For the text-containing cell, return its midpoint in (X, Y) coordinate format. 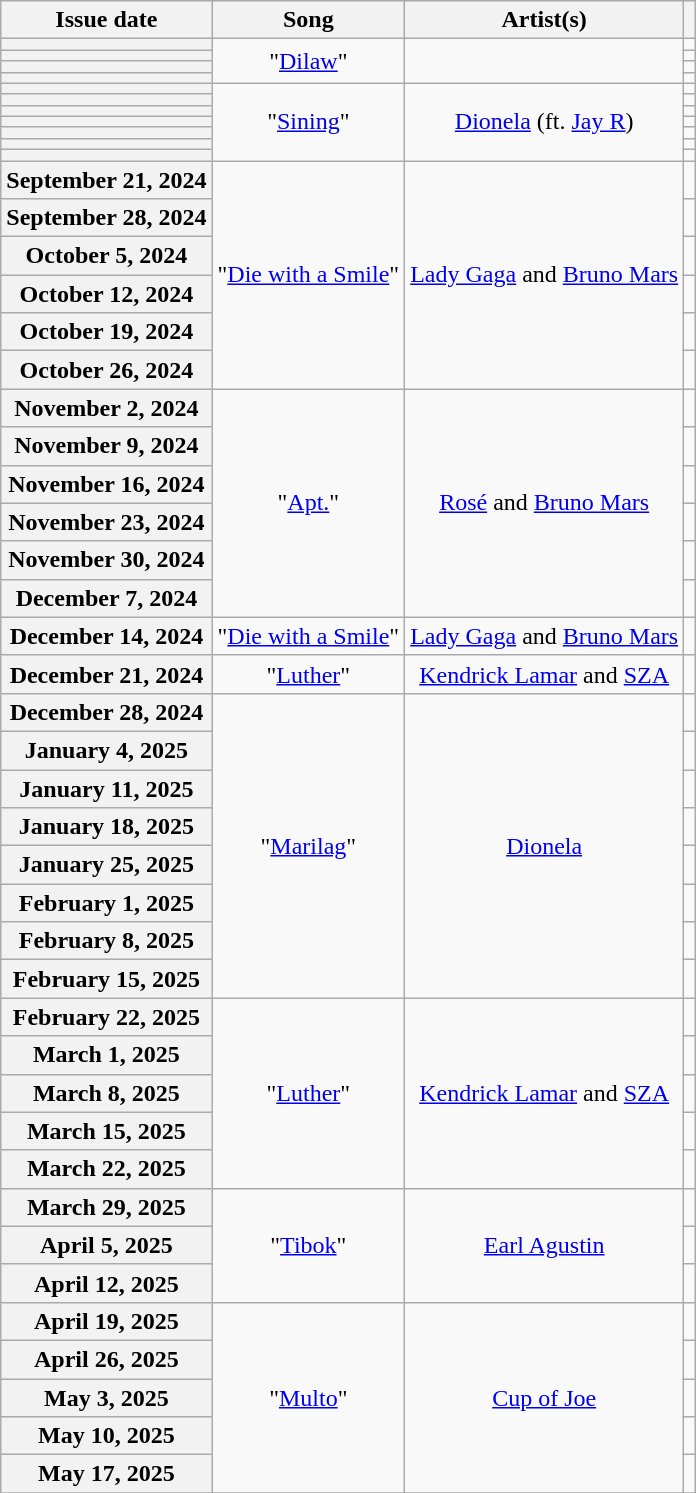
December 7, 2024 (106, 598)
May 17, 2025 (106, 1474)
December 14, 2024 (106, 636)
November 16, 2024 (106, 484)
Earl Agustin (544, 1245)
"Multo" (308, 1397)
"Dilaw" (308, 61)
January 4, 2025 (106, 750)
Artist(s) (544, 20)
Cup of Joe (544, 1397)
November 23, 2024 (106, 522)
Dionela (544, 845)
Song (308, 20)
April 5, 2025 (106, 1245)
January 18, 2025 (106, 827)
April 26, 2025 (106, 1359)
February 22, 2025 (106, 1017)
May 3, 2025 (106, 1397)
"Apt." (308, 503)
September 21, 2024 (106, 179)
January 25, 2025 (106, 865)
March 22, 2025 (106, 1169)
Rosé and Bruno Mars (544, 503)
December 28, 2024 (106, 712)
April 19, 2025 (106, 1321)
November 30, 2024 (106, 560)
October 26, 2024 (106, 370)
February 8, 2025 (106, 941)
"Sining" (308, 122)
March 1, 2025 (106, 1055)
Dionela (ft. Jay R) (544, 122)
November 9, 2024 (106, 446)
September 28, 2024 (106, 218)
March 29, 2025 (106, 1207)
March 15, 2025 (106, 1131)
March 8, 2025 (106, 1093)
May 10, 2025 (106, 1436)
October 5, 2024 (106, 256)
October 12, 2024 (106, 294)
October 19, 2024 (106, 332)
April 12, 2025 (106, 1283)
February 1, 2025 (106, 903)
December 21, 2024 (106, 674)
"Marilag" (308, 845)
January 11, 2025 (106, 789)
"Tibok" (308, 1245)
February 15, 2025 (106, 979)
Issue date (106, 20)
November 2, 2024 (106, 408)
